Locate the cell with the specified text and output its [x, y] center coordinate. 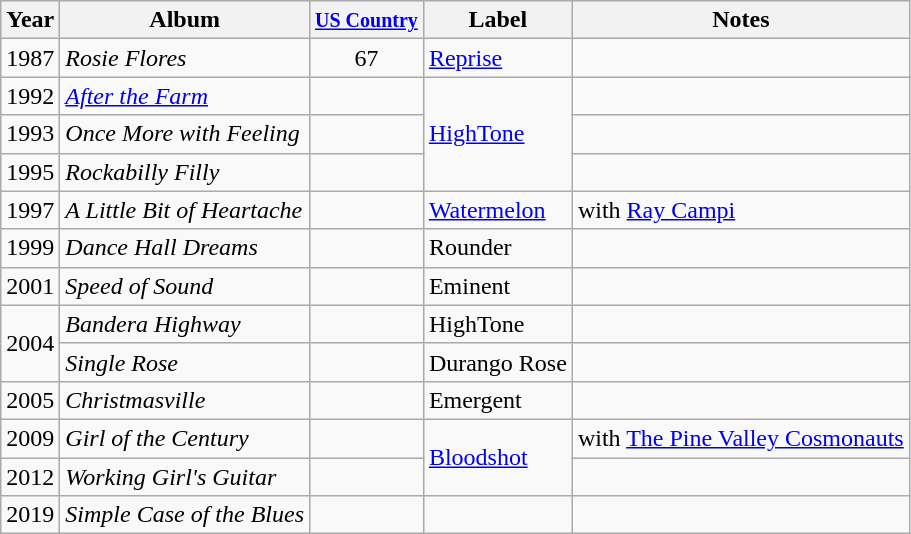
Watermelon [498, 210]
1995 [30, 172]
Dance Hall Dreams [185, 248]
Bloodshot [498, 457]
67 [367, 58]
Working Girl's Guitar [185, 477]
2004 [30, 343]
2005 [30, 400]
with The Pine Valley Cosmonauts [740, 438]
1987 [30, 58]
1997 [30, 210]
Speed of Sound [185, 286]
Girl of the Century [185, 438]
Notes [740, 20]
Durango Rose [498, 362]
US Country [367, 20]
Emergent [498, 400]
2012 [30, 477]
Simple Case of the Blues [185, 515]
Once More with Feeling [185, 134]
Christmasville [185, 400]
1993 [30, 134]
1992 [30, 96]
2019 [30, 515]
2001 [30, 286]
Rounder [498, 248]
Bandera Highway [185, 324]
1999 [30, 248]
Rockabilly Filly [185, 172]
A Little Bit of Heartache [185, 210]
Year [30, 20]
Rosie Flores [185, 58]
Label [498, 20]
with Ray Campi [740, 210]
Single Rose [185, 362]
After the Farm [185, 96]
2009 [30, 438]
Reprise [498, 58]
Eminent [498, 286]
Album [185, 20]
